Pinpoint the cell where the given text exists, returning its (X, Y) midpoint coordinate. 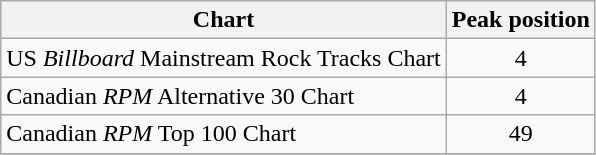
Canadian RPM Alternative 30 Chart (224, 96)
Peak position (520, 20)
49 (520, 134)
US Billboard Mainstream Rock Tracks Chart (224, 58)
Canadian RPM Top 100 Chart (224, 134)
Chart (224, 20)
